Capture the cell that displays the provided text and extract its (X, Y) central coordinate. 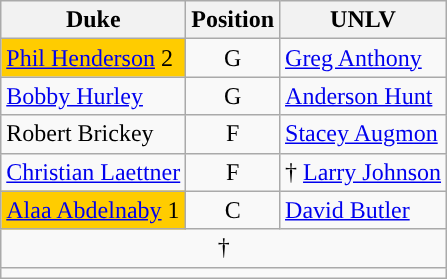
† Larry Johnson (364, 172)
Stacey Augmon (364, 134)
Greg Anthony (364, 58)
C (233, 210)
UNLV (364, 20)
Robert Brickey (94, 134)
Phil Henderson 2 (94, 58)
David Butler (364, 210)
Alaa Abdelnaby 1 (94, 210)
Duke (94, 20)
Anderson Hunt (364, 96)
Christian Laettner (94, 172)
† (224, 248)
Position (233, 20)
Bobby Hurley (94, 96)
